Extract the (X, Y) coordinate from the center of the cell holding the provided text.  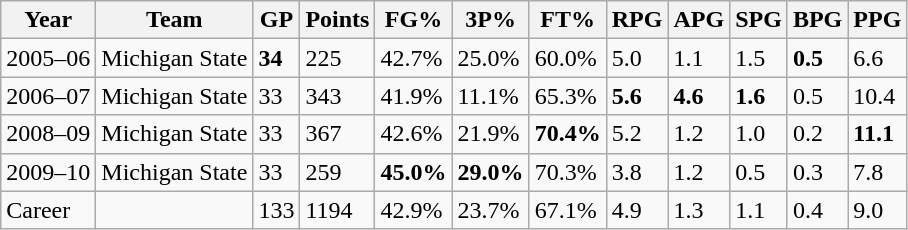
0.3 (817, 172)
1.3 (699, 210)
42.9% (414, 210)
259 (338, 172)
PPG (878, 20)
FT% (568, 20)
29.0% (490, 172)
2008–09 (48, 134)
FG% (414, 20)
5.6 (637, 96)
GP (276, 20)
70.3% (568, 172)
4.6 (699, 96)
21.9% (490, 134)
65.3% (568, 96)
25.0% (490, 58)
9.0 (878, 210)
SPG (759, 20)
3P% (490, 20)
7.8 (878, 172)
1.0 (759, 134)
67.1% (568, 210)
42.7% (414, 58)
1194 (338, 210)
11.1 (878, 134)
2009–10 (48, 172)
4.9 (637, 210)
5.0 (637, 58)
225 (338, 58)
APG (699, 20)
BPG (817, 20)
0.4 (817, 210)
1.5 (759, 58)
0.2 (817, 134)
Year (48, 20)
Career (48, 210)
10.4 (878, 96)
1.6 (759, 96)
2005–06 (48, 58)
Points (338, 20)
2006–07 (48, 96)
34 (276, 58)
Team (174, 20)
42.6% (414, 134)
6.6 (878, 58)
70.4% (568, 134)
5.2 (637, 134)
45.0% (414, 172)
11.1% (490, 96)
133 (276, 210)
367 (338, 134)
RPG (637, 20)
343 (338, 96)
23.7% (490, 210)
41.9% (414, 96)
3.8 (637, 172)
60.0% (568, 58)
